Capture the cell that displays the provided text and extract its [x, y] central coordinate. 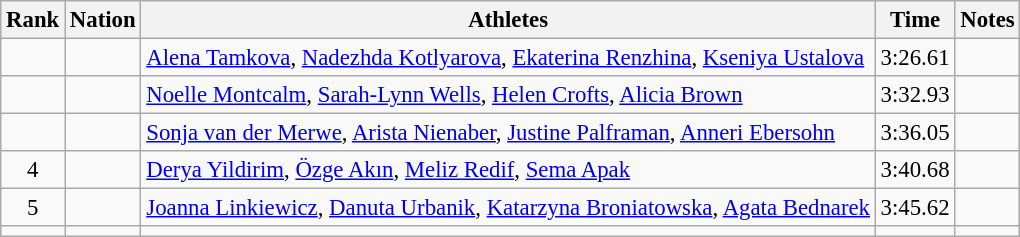
Derya Yildirim, Özge Akın, Meliz Redif, Sema Apak [508, 170]
3:40.68 [915, 170]
3:45.62 [915, 208]
Athletes [508, 20]
Alena Tamkova, Nadezhda Kotlyarova, Ekaterina Renzhina, Kseniya Ustalova [508, 58]
5 [33, 208]
Time [915, 20]
Nation [103, 20]
Joanna Linkiewicz, Danuta Urbanik, Katarzyna Broniatowska, Agata Bednarek [508, 208]
3:26.61 [915, 58]
4 [33, 170]
3:36.05 [915, 133]
Noelle Montcalm, Sarah-Lynn Wells, Helen Crofts, Alicia Brown [508, 95]
Notes [988, 20]
3:32.93 [915, 95]
Sonja van der Merwe, Arista Nienaber, Justine Palframan, Anneri Ebersohn [508, 133]
Rank [33, 20]
